Output the (X, Y) coordinate of the center of the cell containing the given text.  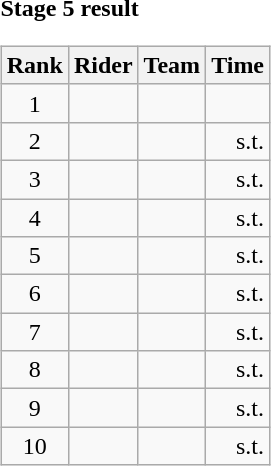
1 (34, 103)
Time (238, 65)
6 (34, 294)
2 (34, 141)
8 (34, 370)
9 (34, 408)
Rider (103, 65)
Team (172, 65)
Rank (34, 65)
5 (34, 256)
10 (34, 446)
3 (34, 179)
4 (34, 217)
7 (34, 332)
